Pinpoint the cell where the given text exists, returning its [x, y] midpoint coordinate. 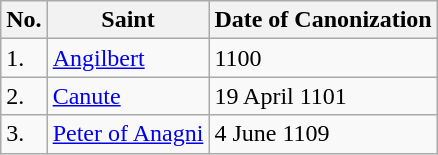
Date of Canonization [323, 20]
1. [24, 58]
19 April 1101 [323, 96]
1100 [323, 58]
4 June 1109 [323, 134]
3. [24, 134]
2. [24, 96]
No. [24, 20]
Peter of Anagni [128, 134]
Saint [128, 20]
Canute [128, 96]
Angilbert [128, 58]
